Capture the cell that displays the provided text and extract its [x, y] central coordinate. 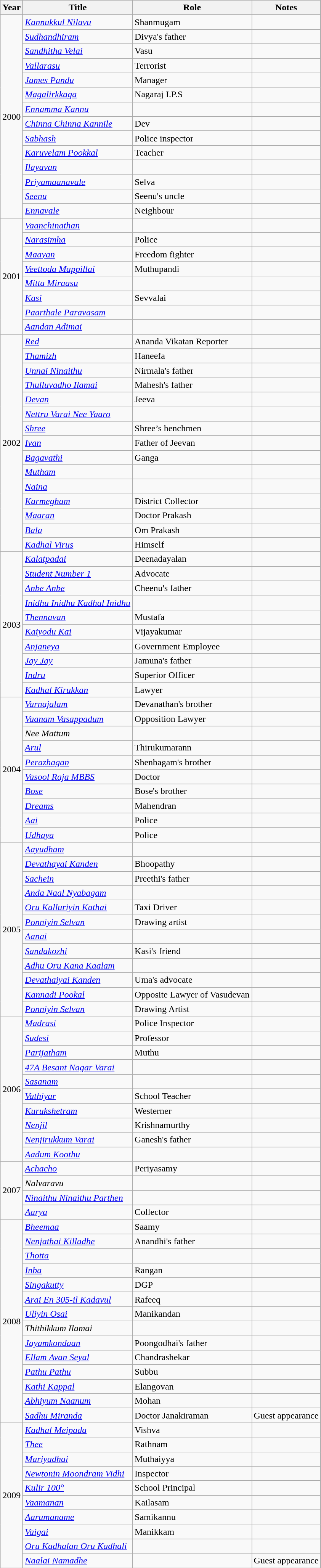
Thee [78, 1444]
Vaigai [78, 1531]
Oru Kalluriyin Kathai [78, 908]
Inspector [192, 1473]
Mustafa [192, 617]
Doctor Janakiraman [192, 1415]
Ganesh's father [192, 1140]
Ilayavan [78, 167]
Shanmugam [192, 22]
Police inspector [192, 138]
Bose's brother [192, 791]
Bhoopathy [192, 864]
Jayamkondaan [78, 1343]
Father of Jeevan [192, 443]
Westerner [192, 1111]
Devathaiyai Kanden [78, 980]
Chandrashekar [192, 1358]
Poongodhai's father [192, 1343]
Mitta Miraasu [78, 283]
Perazhagan [78, 762]
Jay Jay [78, 661]
Thulluvadho Ilamai [78, 385]
Maayan [78, 254]
Inidhu Inidhu Kadhal Inidhu [78, 602]
Opposite Lawyer of Vasudevan [192, 994]
Kadhal Meipada [78, 1430]
Rangan [192, 1270]
Shree’s henchmen [192, 429]
Nenjathai Killadhe [78, 1241]
Bheemaa [78, 1227]
Police Inspector [192, 1023]
Title [78, 8]
Pathu Pathu [78, 1372]
Aarya [78, 1212]
Muthaiyya [192, 1459]
Ninaithu Ninaithu Parthen [78, 1198]
Bose [78, 791]
Indru [78, 675]
School Teacher [192, 1096]
Kailasam [192, 1502]
Aadum Koothu [78, 1154]
Nagaraj I.P.S [192, 95]
Kasi's friend [192, 951]
Krishnamurthy [192, 1125]
Newtonin Moondram Vidhi [78, 1473]
Inba [78, 1270]
Preethi's father [192, 878]
Drawing Artist [192, 1009]
Vallarasu [78, 66]
Kulir 100° [78, 1488]
Manikandan [192, 1314]
Maaran [78, 516]
Kurukshetram [78, 1111]
Vaamanan [78, 1502]
Vishva [192, 1430]
Opposition Lawyer [192, 719]
Bala [78, 530]
Dev [192, 124]
Nenjirukkum Varai [78, 1140]
Mutham [78, 472]
Nee Mattum [78, 733]
Uliyin Osai [78, 1314]
Magalirkkaga [78, 95]
Ellam Avan Seyal [78, 1358]
Unnai Ninaithu [78, 370]
Manager [192, 80]
Naalai Namadhe [78, 1560]
Drawing artist [192, 922]
Singakutty [78, 1285]
Red [78, 341]
Aarumaname [78, 1517]
Shenbagam's brother [192, 762]
2000 [11, 117]
Muthupandi [192, 269]
Sasanam [78, 1081]
Aayudham [78, 849]
Kadhal Kirukkan [78, 690]
Taxi Driver [192, 908]
Bagavathi [78, 458]
Udhaya [78, 835]
Mahendran [192, 806]
Advocate [192, 574]
Anjaneya [78, 646]
Parijatham [78, 1052]
Vathiyar [78, 1096]
Arul [78, 748]
Kadhal Virus [78, 545]
Cheenu's father [192, 588]
2009 [11, 1496]
Collector [192, 1212]
Uma's advocate [192, 980]
Rathnam [192, 1444]
Professor [192, 1038]
2004 [11, 770]
Subbu [192, 1372]
Ivan [78, 443]
DGP [192, 1285]
Ennavale [78, 211]
Sandhitha Velai [78, 51]
Vaanchinathan [78, 225]
Superior Officer [192, 675]
Samikannu [192, 1517]
Om Prakash [192, 530]
Anandhi's father [192, 1241]
Sandakozhi [78, 951]
Naina [78, 487]
Deenadayalan [192, 559]
Shree [78, 429]
Doctor Prakash [192, 516]
2006 [11, 1089]
Himself [192, 545]
Year [11, 8]
Sudesi [78, 1038]
Kaiyodu Kai [78, 631]
Periyasamy [192, 1169]
Karuvelam Pookkal [78, 153]
Ananda Vikatan Reporter [192, 341]
Varnajalam [78, 704]
James Pandu [78, 80]
Vasu [192, 51]
Sabhash [78, 138]
Role [192, 8]
Devan [78, 399]
Sevvalai [192, 298]
Selva [192, 182]
Oru Kadhalan Oru Kadhali [78, 1546]
Notes [286, 8]
Student Number 1 [78, 574]
Sadhu Miranda [78, 1415]
Anbe Anbe [78, 588]
Doctor [192, 777]
Devathayai Kanden [78, 864]
Chinna Chinna Kannile [78, 124]
Neighbour [192, 211]
Haneefa [192, 356]
Mariyadhai [78, 1459]
Vaanam Vasappadum [78, 719]
2001 [11, 276]
2002 [11, 443]
Aanai [78, 937]
Freedom fighter [192, 254]
Priyamaanavale [78, 182]
Madrasi [78, 1023]
2005 [11, 929]
2003 [11, 625]
Jamuna's father [192, 661]
Arai En 305-il Kadavul [78, 1299]
Seenu [78, 196]
Adhu Oru Kana Kaalam [78, 966]
Aandan Adimai [78, 327]
Thamizh [78, 356]
Seenu's uncle [192, 196]
47A Besant Nagar Varai [78, 1067]
Lawyer [192, 690]
Abhiyum Naanum [78, 1401]
Aai [78, 820]
Narasimha [78, 240]
Nettru Varai Nee Yaaro [78, 414]
Mohan [192, 1401]
Ennamma Kannu [78, 109]
Devanathan's brother [192, 704]
Kalatpadai [78, 559]
Terrorist [192, 66]
Thithikkum Ilamai [78, 1328]
Rafeeq [192, 1299]
Sachein [78, 878]
Nalvaravu [78, 1183]
Mahesh's father [192, 385]
Dreams [78, 806]
Paarthale Paravasam [78, 312]
Karmegham [78, 501]
Anda Naal Nyabagam [78, 893]
Kannukkul Nilavu [78, 22]
Divya's father [192, 37]
Manikkam [192, 1531]
Achacho [78, 1169]
Elangovan [192, 1386]
Kathi Kappal [78, 1386]
Thotta [78, 1256]
Vasool Raja MBBS [78, 777]
Nirmala's father [192, 370]
Government Employee [192, 646]
2007 [11, 1190]
District Collector [192, 501]
Vijayakumar [192, 631]
Veettoda Mappillai [78, 269]
Ganga [192, 458]
Nenjil [78, 1125]
Muthu [192, 1052]
Thennavan [78, 617]
Teacher [192, 153]
Kasi [78, 298]
Jeeva [192, 399]
School Principal [192, 1488]
Saamy [192, 1227]
Sudhandhiram [78, 37]
2008 [11, 1321]
Kannadi Pookal [78, 994]
Thirukumarann [192, 748]
